Search for the cell housing the specified text and yield its [X, Y] center coordinate. 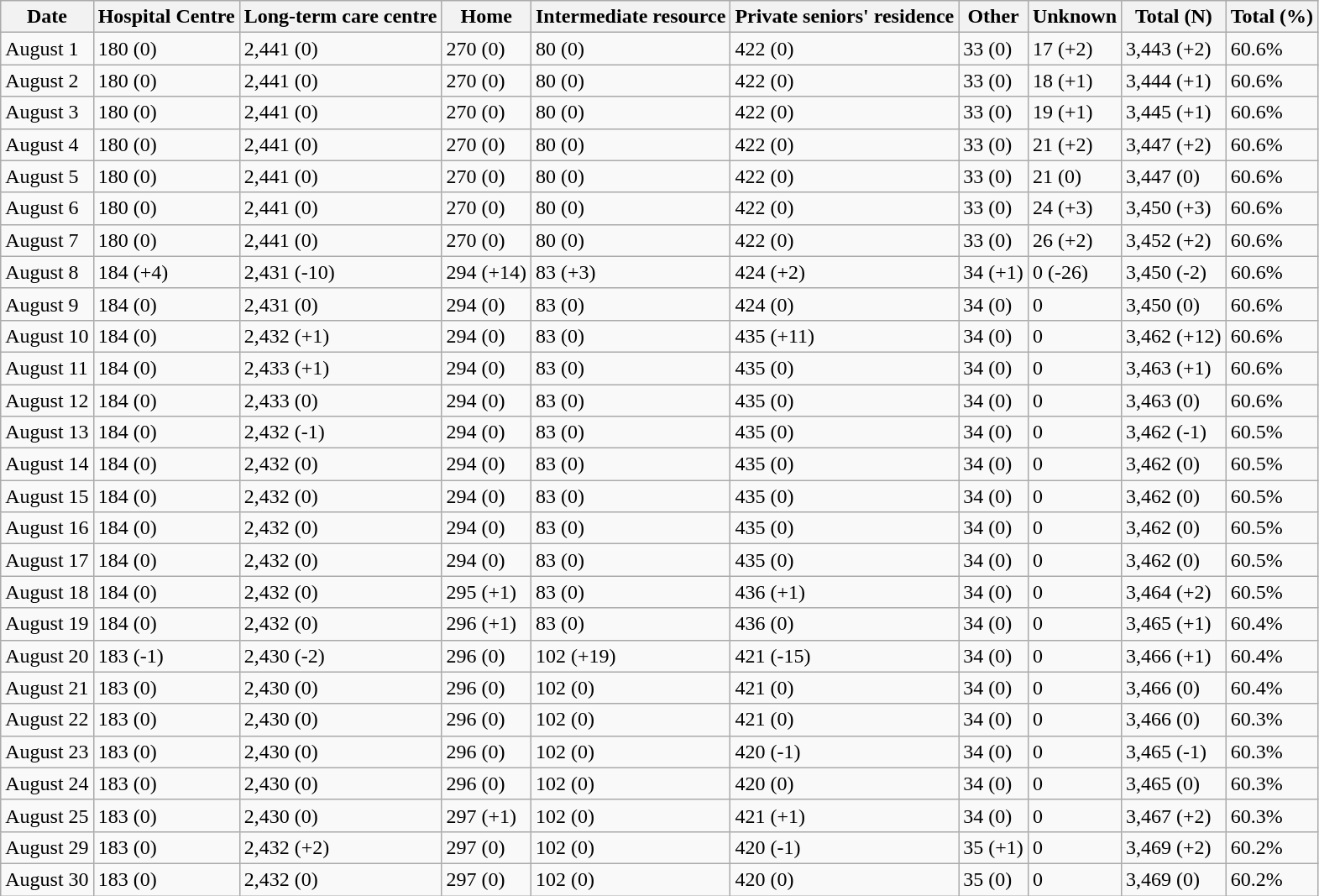
3,447 (+2) [1174, 144]
August 7 [47, 240]
2,433 (0) [341, 401]
August 11 [47, 368]
83 (+3) [630, 272]
2,431 (0) [341, 304]
436 (+1) [845, 592]
August 29 [47, 847]
Other [994, 17]
August 16 [47, 528]
Unknown [1075, 17]
35 (0) [994, 879]
Intermediate resource [630, 17]
August 24 [47, 783]
August 15 [47, 496]
3,469 (+2) [1174, 847]
183 (-1) [166, 656]
3,466 (+1) [1174, 656]
3,445 (+1) [1174, 113]
2,430 (-2) [341, 656]
19 (+1) [1075, 113]
August 20 [47, 656]
18 (+1) [1075, 81]
102 (+19) [630, 656]
3,465 (+1) [1174, 624]
435 (+11) [845, 336]
August 9 [47, 304]
26 (+2) [1075, 240]
34 (+1) [994, 272]
295 (+1) [487, 592]
August 18 [47, 592]
421 (+1) [845, 815]
August 13 [47, 432]
3,450 (-2) [1174, 272]
August 30 [47, 879]
August 21 [47, 688]
August 22 [47, 720]
Home [487, 17]
August 12 [47, 401]
August 1 [47, 49]
3,444 (+1) [1174, 81]
August 3 [47, 113]
436 (0) [845, 624]
2,432 (+1) [341, 336]
294 (+14) [487, 272]
August 25 [47, 815]
Total (N) [1174, 17]
August 17 [47, 560]
424 (+2) [845, 272]
August 2 [47, 81]
3,463 (+1) [1174, 368]
August 6 [47, 208]
August 23 [47, 752]
3,463 (0) [1174, 401]
3,443 (+2) [1174, 49]
August 19 [47, 624]
August 8 [47, 272]
21 (0) [1075, 176]
3,462 (-1) [1174, 432]
August 5 [47, 176]
3,467 (+2) [1174, 815]
3,465 (0) [1174, 783]
35 (+1) [994, 847]
3,452 (+2) [1174, 240]
Total (%) [1272, 17]
3,450 (0) [1174, 304]
3,450 (+3) [1174, 208]
Long-term care centre [341, 17]
297 (+1) [487, 815]
2,431 (-10) [341, 272]
August 14 [47, 464]
24 (+3) [1075, 208]
421 (-15) [845, 656]
2,433 (+1) [341, 368]
296 (+1) [487, 624]
184 (+4) [166, 272]
3,469 (0) [1174, 879]
3,464 (+2) [1174, 592]
August 4 [47, 144]
0 (-26) [1075, 272]
Date [47, 17]
Hospital Centre [166, 17]
August 10 [47, 336]
3,465 (-1) [1174, 752]
424 (0) [845, 304]
17 (+2) [1075, 49]
21 (+2) [1075, 144]
3,462 (+12) [1174, 336]
3,447 (0) [1174, 176]
2,432 (-1) [341, 432]
2,432 (+2) [341, 847]
Private seniors' residence [845, 17]
